Detect which cell encompasses the target text, then output its [X, Y] center coordinate. 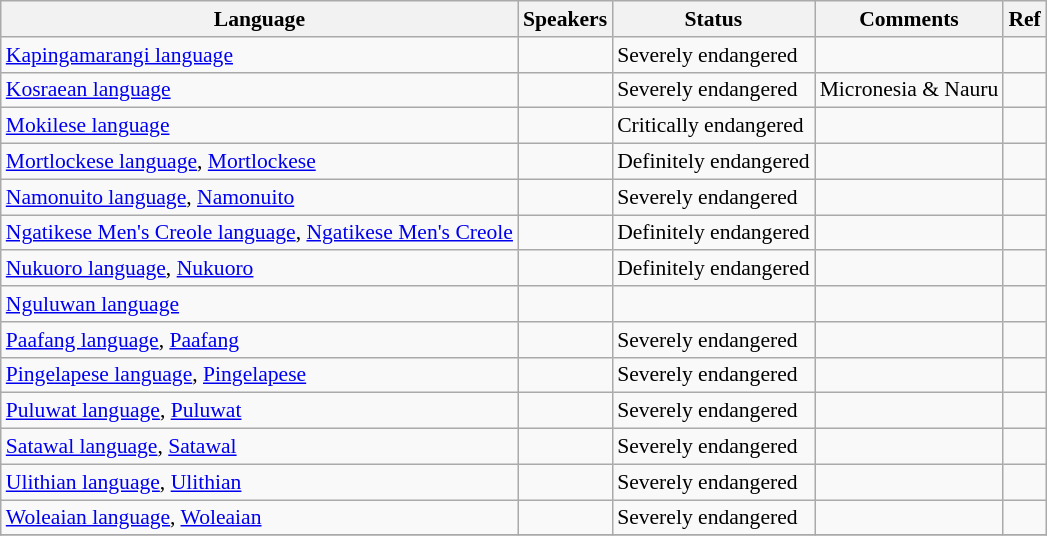
Nukuoro language, Nukuoro [260, 269]
Comments [910, 19]
Kosraean language [260, 90]
Ngatikese Men's Creole language, Ngatikese Men's Creole [260, 233]
Mortlockese language, Mortlockese [260, 162]
Language [260, 19]
Speakers [565, 19]
Namonuito language, Namonuito [260, 197]
Nguluwan language [260, 304]
Ulithian language, Ulithian [260, 482]
Puluwat language, Puluwat [260, 411]
Micronesia & Nauru [910, 90]
Woleaian language, Woleaian [260, 518]
Paafang language, Paafang [260, 340]
Satawal language, Satawal [260, 447]
Pingelapese language, Pingelapese [260, 375]
Kapingamarangi language [260, 55]
Status [714, 19]
Mokilese language [260, 126]
Ref [1024, 19]
Critically endangered [714, 126]
